Provide the [X, Y] coordinate of the cell's center where the given text is located.  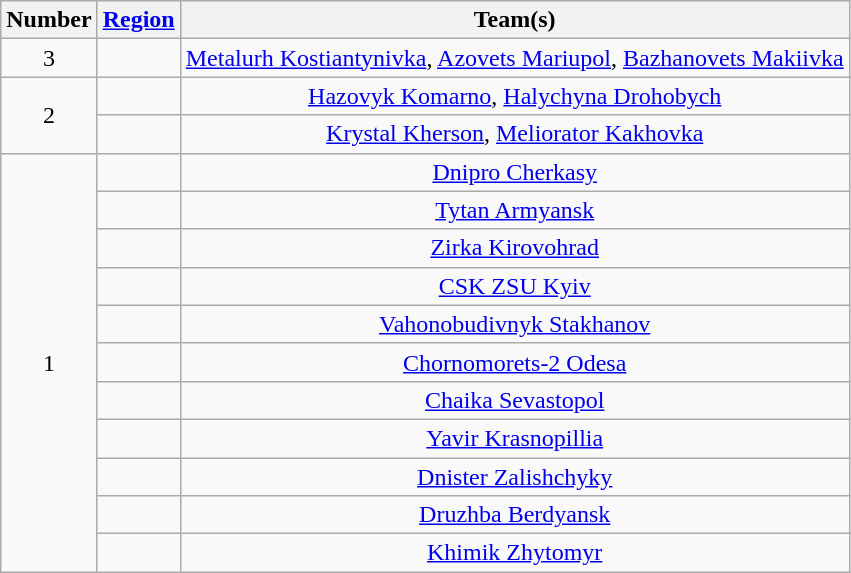
Druzhba Berdyansk [514, 515]
3 [49, 58]
Tytan Armyansk [514, 210]
Region [138, 20]
Dnister Zalishchyky [514, 477]
Zirka Kirovohrad [514, 248]
Hazovyk Komarno, Halychyna Drohobych [514, 96]
Krystal Kherson, Meliorator Kakhovka [514, 134]
Number [49, 20]
CSK ZSU Kyiv [514, 286]
Chaika Sevastopol [514, 400]
1 [49, 362]
Khimik Zhytomyr [514, 553]
Dnipro Cherkasy [514, 172]
Chornomorets-2 Odesa [514, 362]
Yavir Krasnopillia [514, 438]
2 [49, 115]
Metalurh Kostiantynivka, Azovets Mariupol, Bazhanovets Makiivka [514, 58]
Team(s) [514, 20]
Vahonobudivnyk Stakhanov [514, 324]
